Pinpoint the cell where the given text exists, returning its [X, Y] midpoint coordinate. 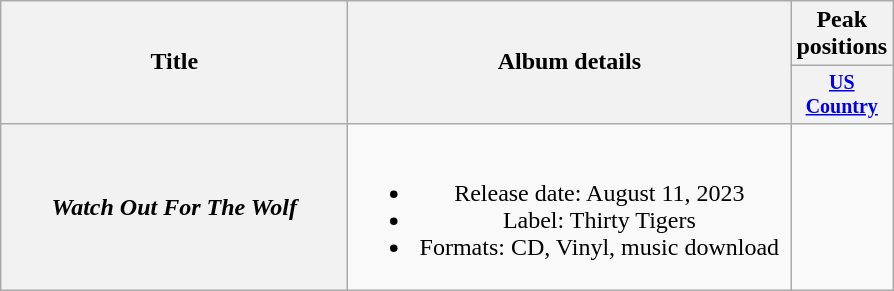
Album details [570, 62]
US Country [842, 94]
Release date: August 11, 2023Label: Thirty TigersFormats: CD, Vinyl, music download [570, 206]
Watch Out For The Wolf [174, 206]
Title [174, 62]
Peak positions [842, 34]
